Extract the [x, y] coordinate from the center of the cell holding the provided text.  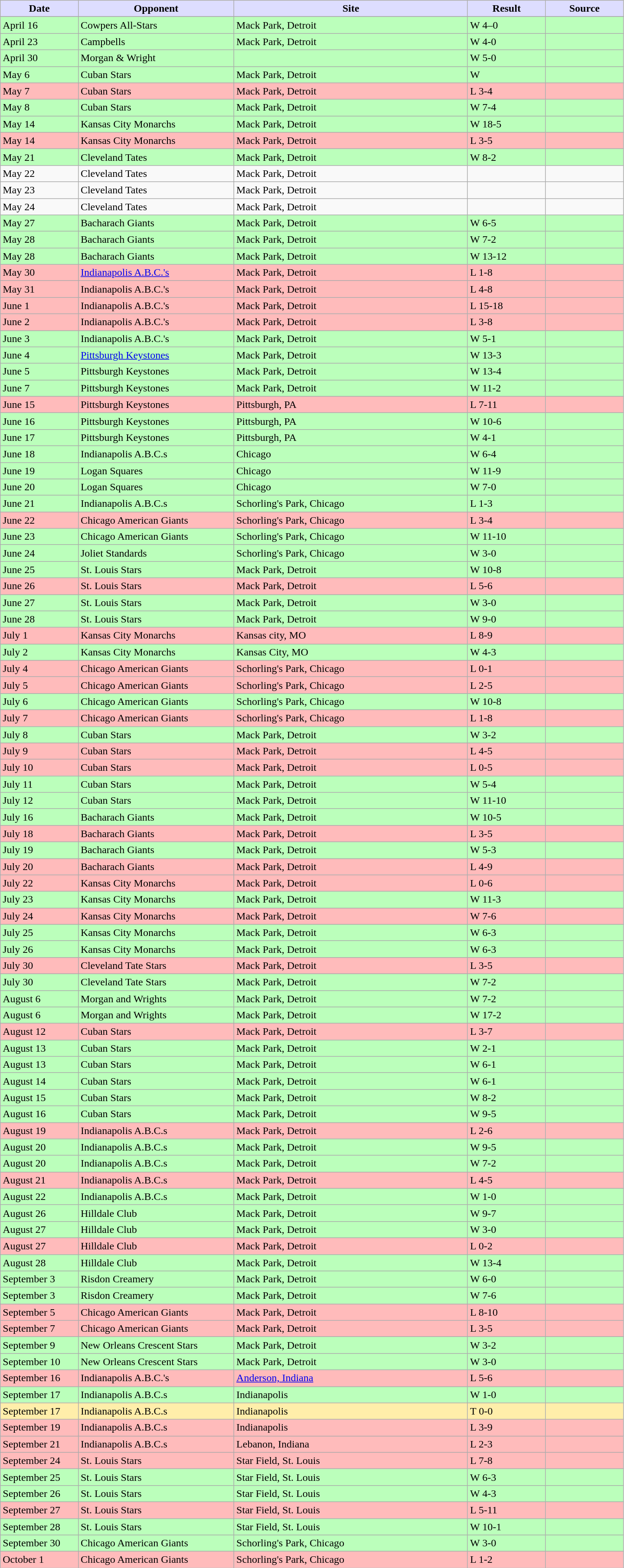
July 7 [39, 718]
September 5 [39, 1312]
May 7 [39, 91]
L 5-11 [506, 1510]
L 8-9 [506, 636]
September 24 [39, 1460]
W 5-1 [506, 339]
September 9 [39, 1345]
W 7-0 [506, 487]
W 10-6 [506, 421]
June 2 [39, 322]
L 4-9 [506, 867]
June 18 [39, 454]
September 7 [39, 1329]
Source [585, 9]
L 4-8 [506, 289]
July 8 [39, 735]
L 0-1 [506, 668]
April 30 [39, 58]
W 10-1 [506, 1526]
W 11-9 [506, 470]
W 5-0 [506, 58]
Opponent [156, 9]
September 30 [39, 1543]
July 1 [39, 636]
October 1 [39, 1560]
May 24 [39, 207]
June 1 [39, 306]
Date [39, 9]
W 11-2 [506, 388]
June 22 [39, 520]
August 16 [39, 1114]
July 12 [39, 801]
W 6-5 [506, 223]
W 2-1 [506, 1048]
August 26 [39, 1213]
W 5-3 [506, 850]
August 22 [39, 1196]
June 15 [39, 404]
W [506, 75]
T 0-0 [506, 1411]
July 18 [39, 834]
W 13-12 [506, 256]
September 26 [39, 1493]
September 25 [39, 1477]
L 0-5 [506, 768]
July 2 [39, 652]
June 28 [39, 619]
Morgan & Wright [156, 58]
September 21 [39, 1444]
June 23 [39, 537]
June 7 [39, 388]
July 19 [39, 850]
May 30 [39, 273]
May 23 [39, 190]
July 16 [39, 817]
L 1-2 [506, 1560]
W 11-3 [506, 900]
L 1-3 [506, 504]
Site [351, 9]
June 3 [39, 339]
Result [506, 9]
April 23 [39, 42]
August 28 [39, 1263]
July 11 [39, 784]
Lebanon, Indiana [351, 1444]
L 3-9 [506, 1428]
May 8 [39, 108]
September 10 [39, 1362]
July 10 [39, 768]
May 31 [39, 289]
June 4 [39, 355]
L 2-5 [506, 685]
W 5-4 [506, 784]
July 6 [39, 701]
July 20 [39, 867]
June 21 [39, 504]
L 0-2 [506, 1246]
W 6-4 [506, 454]
July 23 [39, 900]
June 16 [39, 421]
June 26 [39, 586]
April 16 [39, 25]
May 22 [39, 173]
W 9-7 [506, 1213]
L 7-11 [506, 404]
L 3-7 [506, 1032]
Cowpers All-Stars [156, 25]
W 4–0 [506, 25]
July 22 [39, 883]
September 16 [39, 1378]
June 5 [39, 372]
W 6-0 [506, 1279]
Anderson, Indiana [351, 1378]
July 9 [39, 751]
L 3-8 [506, 322]
W 10-5 [506, 817]
June 24 [39, 553]
L 0-6 [506, 883]
May 21 [39, 157]
August 21 [39, 1180]
August 12 [39, 1032]
Campbells [156, 42]
L 8-10 [506, 1312]
L 15-18 [506, 306]
June 19 [39, 470]
W 9-0 [506, 619]
July 24 [39, 916]
May 27 [39, 223]
September 27 [39, 1510]
September 19 [39, 1428]
L 7-8 [506, 1460]
June 17 [39, 437]
September 28 [39, 1526]
W 4-1 [506, 437]
August 15 [39, 1098]
Joliet Standards [156, 553]
W 7-4 [506, 108]
W 13-3 [506, 355]
W 4-0 [506, 42]
June 27 [39, 603]
June 20 [39, 487]
July 25 [39, 932]
August 14 [39, 1081]
Kansas city, MO [351, 636]
July 26 [39, 949]
June 25 [39, 570]
July 5 [39, 685]
L 2-6 [506, 1131]
L 2-3 [506, 1444]
W 18-5 [506, 124]
W 17-2 [506, 1015]
July 4 [39, 668]
August 19 [39, 1131]
Kansas City, MO [351, 652]
May 6 [39, 75]
